Identify which cell holds the provided text, then report its (X, Y) central coordinate. 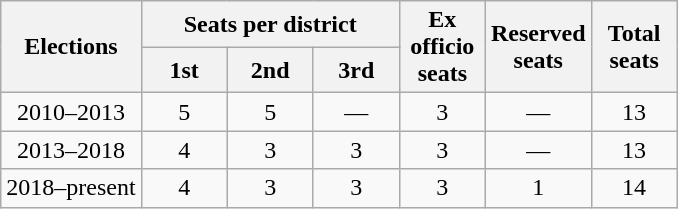
3rd (356, 70)
2nd (270, 70)
Reserved seats (538, 47)
Ex officio seats (442, 47)
2010–2013 (71, 112)
2018–present (71, 188)
1st (184, 70)
2013–2018 (71, 150)
14 (634, 188)
Seats per district (270, 24)
Elections (71, 47)
1 (538, 188)
Total seats (634, 47)
